Provide the (x, y) coordinate of the cell's center where the given text is located.  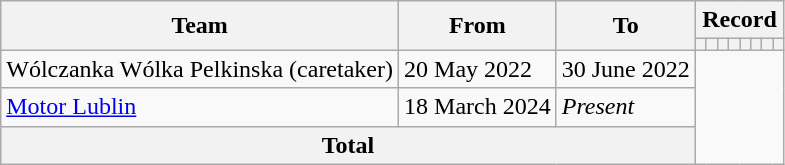
Motor Lublin (200, 107)
Record (739, 20)
20 May 2022 (478, 69)
From (478, 26)
Present (626, 107)
Team (200, 26)
Wólczanka Wólka Pelkinska (caretaker) (200, 69)
30 June 2022 (626, 69)
Total (348, 145)
18 March 2024 (478, 107)
To (626, 26)
